Determine the (x, y) coordinate at the center of the cell enclosing the given text.  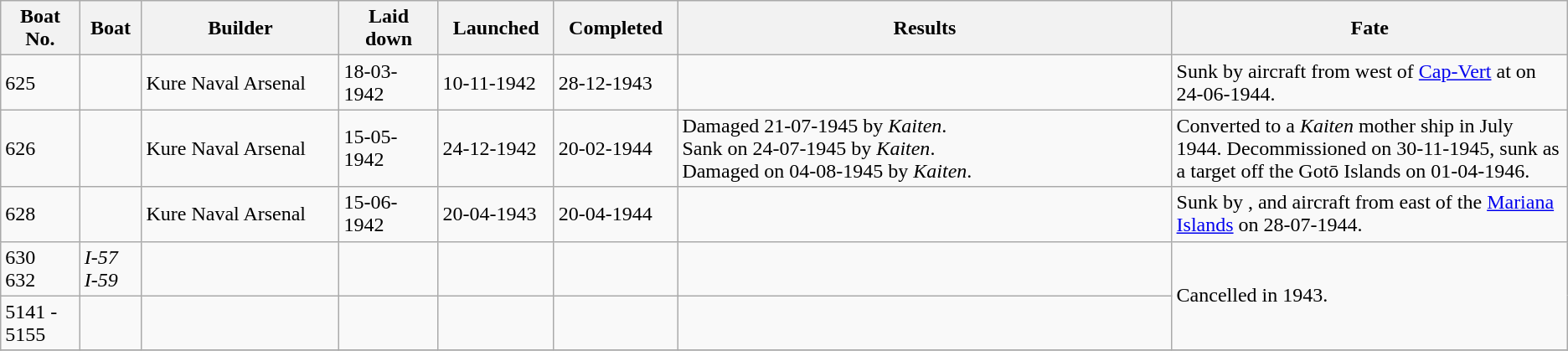
5141 - 5155 (40, 323)
628 (40, 214)
Converted to a Kaiten mother ship in July 1944. Decommissioned on 30-11-1945, sunk as a target off the Gotō Islands on 01-04-1946. (1369, 148)
Sunk by , and aircraft from east of the Mariana Islands on 28-07-1944. (1369, 214)
20-04-1943 (496, 214)
Boat (111, 28)
Sunk by aircraft from west of Cap-Vert at on 24-06-1944. (1369, 82)
Damaged 21-07-1945 by Kaiten.Sank on 24-07-1945 by Kaiten.Damaged on 04-08-1945 by Kaiten. (925, 148)
15-05-1942 (389, 148)
Fate (1369, 28)
28-12-1943 (616, 82)
Laid down (389, 28)
630632 (40, 268)
18-03-1942 (389, 82)
625 (40, 82)
15-06-1942 (389, 214)
20-02-1944 (616, 148)
10-11-1942 (496, 82)
24-12-1942 (496, 148)
Results (925, 28)
I-57I-59 (111, 268)
626 (40, 148)
Cancelled in 1943. (1369, 296)
Launched (496, 28)
Completed (616, 28)
Boat No. (40, 28)
Builder (240, 28)
20-04-1944 (616, 214)
